Scan for the cell matching the given text and deliver its (X, Y) coordinate at center. 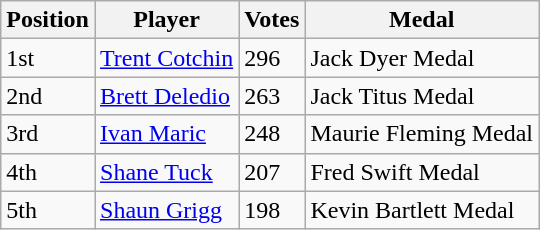
Kevin Bartlett Medal (422, 210)
Jack Dyer Medal (422, 58)
Jack Titus Medal (422, 96)
2nd (48, 96)
Medal (422, 20)
Position (48, 20)
1st (48, 58)
Trent Cotchin (166, 58)
Brett Deledio (166, 96)
3rd (48, 134)
296 (272, 58)
4th (48, 172)
Votes (272, 20)
Shaun Grigg (166, 210)
248 (272, 134)
Maurie Fleming Medal (422, 134)
Player (166, 20)
5th (48, 210)
207 (272, 172)
Fred Swift Medal (422, 172)
Shane Tuck (166, 172)
198 (272, 210)
Ivan Maric (166, 134)
263 (272, 96)
